Find where the given text appears and provide that cell's center as (X, Y) coordinate. 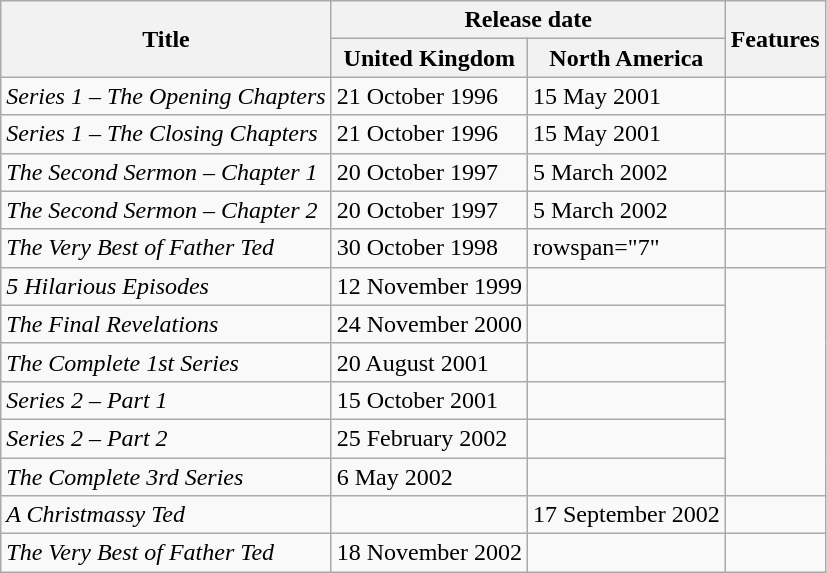
The Complete 3rd Series (166, 477)
12 November 1999 (429, 286)
Release date (528, 20)
25 February 2002 (429, 438)
5 Hilarious Episodes (166, 286)
Series 2 – Part 1 (166, 400)
A Christmassy Ted (166, 515)
The Second Sermon – Chapter 2 (166, 210)
Series 1 – The Closing Chapters (166, 134)
Title (166, 39)
The Second Sermon – Chapter 1 (166, 172)
17 September 2002 (626, 515)
20 August 2001 (429, 362)
rowspan="7" (626, 248)
The Final Revelations (166, 324)
Series 1 – The Opening Chapters (166, 96)
18 November 2002 (429, 553)
The Complete 1st Series (166, 362)
30 October 1998 (429, 248)
Series 2 – Part 2 (166, 438)
6 May 2002 (429, 477)
Features (775, 39)
24 November 2000 (429, 324)
15 October 2001 (429, 400)
United Kingdom (429, 58)
North America (626, 58)
